Search for the cell housing the specified text and yield its (x, y) center coordinate. 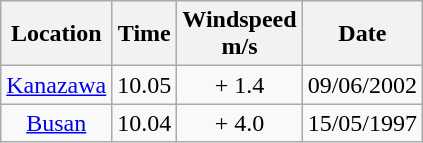
+ 1.4 (240, 85)
Kanazawa (56, 85)
10.05 (144, 85)
Date (362, 34)
10.04 (144, 123)
Location (56, 34)
09/06/2002 (362, 85)
Windspeedm/s (240, 34)
Time (144, 34)
Busan (56, 123)
15/05/1997 (362, 123)
+ 4.0 (240, 123)
